Provide the (x, y) coordinate of the cell's center where the given text is located.  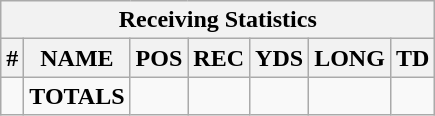
YDS (280, 58)
Receiving Statistics (218, 20)
NAME (77, 58)
TD (412, 58)
# (12, 58)
REC (219, 58)
POS (159, 58)
LONG (350, 58)
TOTALS (77, 96)
